From the cell containing the given text, extract its center point as (x, y) coordinate. 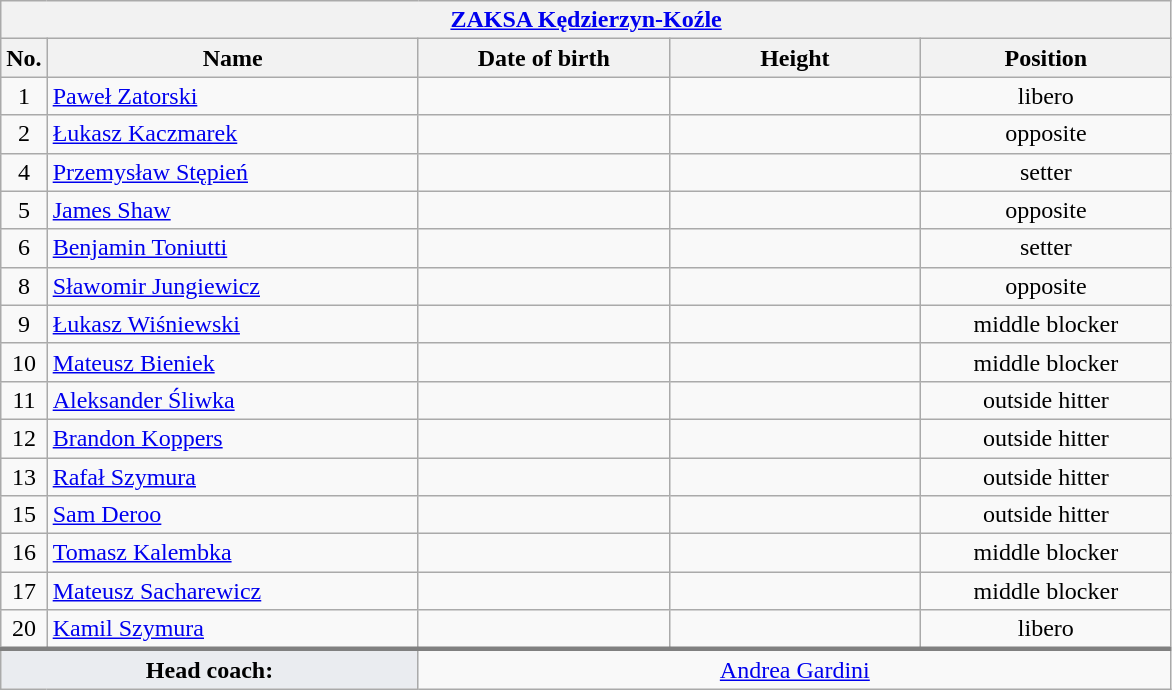
4 (24, 172)
No. (24, 58)
17 (24, 591)
Sam Deroo (232, 515)
9 (24, 324)
15 (24, 515)
Łukasz Kaczmarek (232, 134)
Aleksander Śliwka (232, 400)
11 (24, 400)
Paweł Zatorski (232, 96)
James Shaw (232, 210)
Tomasz Kalembka (232, 553)
Andrea Gardini (794, 669)
Head coach: (210, 669)
Rafał Szymura (232, 477)
Benjamin Toniutti (232, 248)
1 (24, 96)
Height (794, 58)
5 (24, 210)
8 (24, 286)
20 (24, 630)
Date of birth (544, 58)
12 (24, 438)
16 (24, 553)
10 (24, 362)
Position (1046, 58)
6 (24, 248)
Sławomir Jungiewicz (232, 286)
ZAKSA Kędzierzyn-Koźle (586, 20)
Przemysław Stępień (232, 172)
Brandon Koppers (232, 438)
13 (24, 477)
Mateusz Bieniek (232, 362)
Łukasz Wiśniewski (232, 324)
Kamil Szymura (232, 630)
Name (232, 58)
2 (24, 134)
Mateusz Sacharewicz (232, 591)
